Capture the cell that displays the provided text and extract its (x, y) central coordinate. 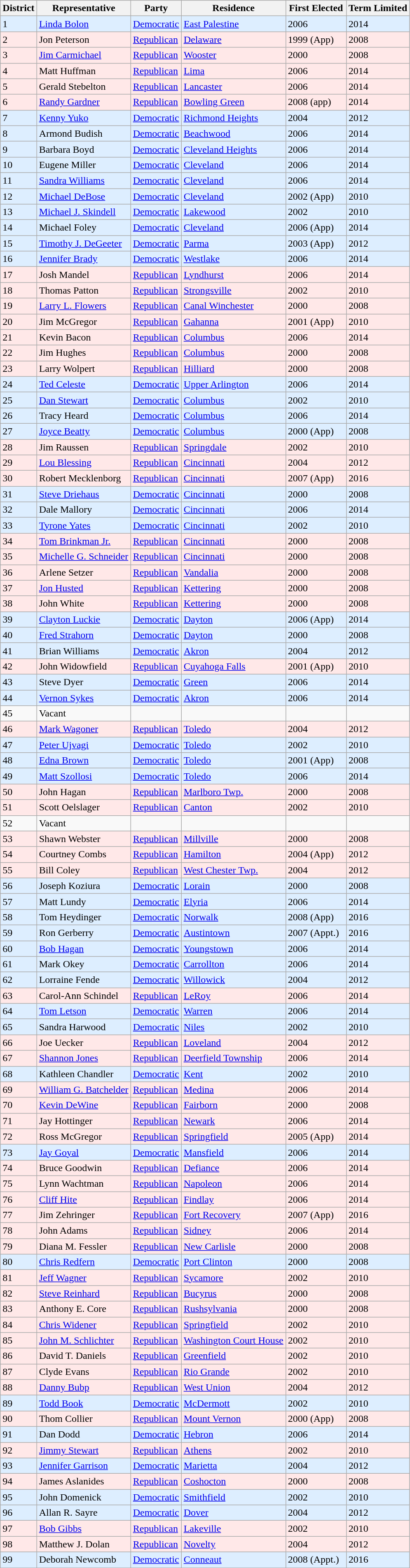
39 (19, 619)
Robert Mecklenborg (84, 478)
Kent (233, 1074)
48 (19, 761)
Jimmy Stewart (84, 1450)
Novelty (233, 1544)
30 (19, 478)
Coshocton (233, 1482)
LeRoy (233, 996)
Ron Gerberry (84, 933)
2008 (App) (316, 917)
Clayton Luckie (84, 619)
Kenny Yuko (84, 118)
Lyndhurst (233, 275)
Peter Ujvagi (84, 745)
Thomas Patton (84, 290)
78 (19, 1231)
David T. Daniels (84, 1356)
11 (19, 180)
Jim Hughes (84, 353)
69 (19, 1090)
77 (19, 1215)
Shawn Webster (84, 839)
58 (19, 917)
West Union (233, 1387)
McDermott (233, 1403)
John Adams (84, 1231)
John Domenick (84, 1497)
Washington Court House (233, 1340)
83 (19, 1309)
67 (19, 1058)
Newark (233, 1121)
3 (19, 55)
Bill Coley (84, 870)
Cuyahoga Falls (233, 666)
Mark Wagoner (84, 729)
65 (19, 1027)
Bob Hagan (84, 948)
98 (19, 1544)
Bruce Goodwin (84, 1168)
Delaware (233, 40)
Dan Stewart (84, 400)
Hebron (233, 1434)
Findlay (233, 1199)
Jay Goyal (84, 1152)
42 (19, 666)
75 (19, 1183)
Jim Carmichael (84, 55)
Tracy Heard (84, 415)
Kevin Bacon (84, 337)
56 (19, 886)
73 (19, 1152)
Greenfield (233, 1356)
45 (19, 714)
Bucyrus (233, 1293)
34 (19, 541)
Thom Collier (84, 1419)
Gahanna (233, 322)
52 (19, 823)
Anthony E. Core (84, 1309)
44 (19, 698)
Canal Winchester (233, 306)
26 (19, 415)
74 (19, 1168)
76 (19, 1199)
19 (19, 306)
63 (19, 996)
Matt Huffman (84, 71)
Norwalk (233, 917)
Michael DeBose (84, 196)
2 (19, 40)
Wooster (233, 55)
Steve Driehaus (84, 494)
51 (19, 807)
Rushsylvania (233, 1309)
Fort Recovery (233, 1215)
Tom Letson (84, 1011)
Mansfield (233, 1152)
66 (19, 1043)
87 (19, 1372)
Fred Strahorn (84, 635)
Sandra Williams (84, 180)
16 (19, 259)
15 (19, 243)
Tyrone Yates (84, 525)
Residence (233, 8)
Mount Vernon (233, 1419)
2005 (App) (316, 1136)
Austintown (233, 933)
1 (19, 24)
Jim Zehringer (84, 1215)
Eugene Miller (84, 165)
6 (19, 102)
Jennifer Brady (84, 259)
Lynn Wachtman (84, 1183)
Warren (233, 1011)
33 (19, 525)
9 (19, 149)
Steve Reinhard (84, 1293)
Cliff Hite (84, 1199)
Todd Book (84, 1403)
Richmond Heights (233, 118)
Sycamore (233, 1278)
District (19, 8)
Shannon Jones (84, 1058)
68 (19, 1074)
Scott Oelslager (84, 807)
Vernon Sykes (84, 698)
Deerfield Township (233, 1058)
55 (19, 870)
70 (19, 1105)
38 (19, 604)
Mark Okey (84, 964)
Upper Arlington (233, 384)
Larry Wolpert (84, 369)
7 (19, 118)
2004 (App) (316, 854)
Carol-Ann Schindel (84, 996)
Elyria (233, 901)
First Elected (316, 8)
Canton (233, 807)
Fairborn (233, 1105)
Defiance (233, 1168)
91 (19, 1434)
Deborah Newcomb (84, 1560)
Allan R. Sayre (84, 1513)
Dan Dodd (84, 1434)
29 (19, 463)
Michael Foley (84, 228)
2008 (app) (316, 102)
Term Limited (377, 8)
46 (19, 729)
Lima (233, 71)
61 (19, 964)
Matt Szollosi (84, 776)
Jim McGregor (84, 322)
Tom Brinkman Jr. (84, 541)
17 (19, 275)
East Palestine (233, 24)
Matt Lundy (84, 901)
Vandalia (233, 572)
Athens (233, 1450)
Jim Raussen (84, 447)
18 (19, 290)
Kevin DeWine (84, 1105)
Hamilton (233, 854)
Marietta (233, 1466)
Clyde Evans (84, 1372)
Sidney (233, 1231)
Jennifer Garrison (84, 1466)
Carrollton (233, 964)
94 (19, 1482)
47 (19, 745)
36 (19, 572)
Joe Uecker (84, 1043)
Jay Hottinger (84, 1121)
13 (19, 212)
John White (84, 604)
49 (19, 776)
88 (19, 1387)
41 (19, 651)
54 (19, 854)
12 (19, 196)
Sandra Harwood (84, 1027)
Ted Celeste (84, 384)
Port Clinton (233, 1262)
Linda Bolon (84, 24)
97 (19, 1528)
Niles (233, 1027)
35 (19, 557)
14 (19, 228)
Chris Widener (84, 1325)
89 (19, 1403)
Brian Williams (84, 651)
82 (19, 1293)
John M. Schlichter (84, 1340)
84 (19, 1325)
64 (19, 1011)
Parma (233, 243)
92 (19, 1450)
86 (19, 1356)
Michael J. Skindell (84, 212)
24 (19, 384)
Edna Brown (84, 761)
Bowling Green (233, 102)
Arlene Setzer (84, 572)
25 (19, 400)
Chris Redfern (84, 1262)
8 (19, 133)
Danny Bubp (84, 1387)
Cleveland Heights (233, 149)
Tom Heydinger (84, 917)
2008 (Appt.) (316, 1560)
Jon Peterson (84, 40)
50 (19, 792)
Dale Mallory (84, 510)
Gerald Stebelton (84, 86)
62 (19, 980)
West Chester Twp. (233, 870)
20 (19, 322)
71 (19, 1121)
21 (19, 337)
Medina (233, 1090)
Green (233, 682)
Party (156, 8)
72 (19, 1136)
Conneaut (233, 1560)
93 (19, 1466)
5 (19, 86)
27 (19, 431)
85 (19, 1340)
Jeff Wagner (84, 1278)
Lancaster (233, 86)
Joyce Beatty (84, 431)
28 (19, 447)
Marlboro Twp. (233, 792)
96 (19, 1513)
31 (19, 494)
Millville (233, 839)
Matthew J. Dolan (84, 1544)
2003 (App) (316, 243)
99 (19, 1560)
43 (19, 682)
Lorraine Fende (84, 980)
William G. Batchelder (84, 1090)
23 (19, 369)
10 (19, 165)
Lorain (233, 886)
Courtney Combs (84, 854)
Joseph Koziura (84, 886)
4 (19, 71)
Kathleen Chandler (84, 1074)
Smithfield (233, 1497)
Willowick (233, 980)
Loveland (233, 1043)
Beachwood (233, 133)
80 (19, 1262)
Timothy J. DeGeeter (84, 243)
1999 (App) (316, 40)
John Widowfield (84, 666)
32 (19, 510)
Dover (233, 1513)
Westlake (233, 259)
57 (19, 901)
81 (19, 1278)
Michelle G. Schneider (84, 557)
Springdale (233, 447)
60 (19, 948)
Jon Husted (84, 588)
90 (19, 1419)
Randy Gardner (84, 102)
2007 (Appt.) (316, 933)
95 (19, 1497)
Bob Gibbs (84, 1528)
Barbara Boyd (84, 149)
Lou Blessing (84, 463)
Representative (84, 8)
22 (19, 353)
53 (19, 839)
John Hagan (84, 792)
Rio Grande (233, 1372)
Josh Mandel (84, 275)
Hilliard (233, 369)
Diana M. Fessler (84, 1246)
Armond Budish (84, 133)
Napoleon (233, 1183)
40 (19, 635)
Youngstown (233, 948)
Strongsville (233, 290)
79 (19, 1246)
Ross McGregor (84, 1136)
59 (19, 933)
2002 (App) (316, 196)
Steve Dyer (84, 682)
James Aslanides (84, 1482)
Lakeville (233, 1528)
Larry L. Flowers (84, 306)
New Carlisle (233, 1246)
37 (19, 588)
Lakewood (233, 212)
